Return [X, Y] of the center of cell containing provided text 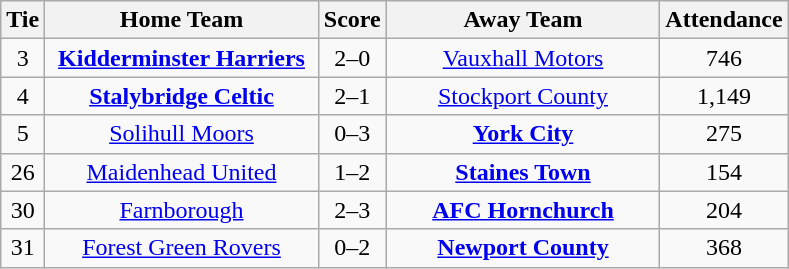
Forest Green Rovers [182, 248]
154 [724, 172]
Tie [23, 20]
AFC Hornchurch [523, 210]
Stalybridge Celtic [182, 96]
Score [352, 20]
30 [23, 210]
1,149 [724, 96]
Attendance [724, 20]
26 [23, 172]
4 [23, 96]
2–3 [352, 210]
Away Team [523, 20]
Farnborough [182, 210]
Stockport County [523, 96]
3 [23, 58]
Vauxhall Motors [523, 58]
Newport County [523, 248]
5 [23, 134]
Kidderminster Harriers [182, 58]
31 [23, 248]
746 [724, 58]
Home Team [182, 20]
204 [724, 210]
2–1 [352, 96]
0–2 [352, 248]
Staines Town [523, 172]
York City [523, 134]
Solihull Moors [182, 134]
0–3 [352, 134]
368 [724, 248]
275 [724, 134]
2–0 [352, 58]
Maidenhead United [182, 172]
1–2 [352, 172]
